From the cell containing the given text, extract its center point as (x, y) coordinate. 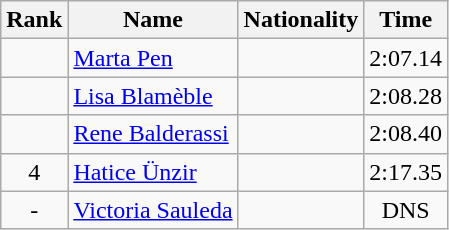
2:07.14 (406, 58)
Hatice Ünzir (153, 172)
2:17.35 (406, 172)
Marta Pen (153, 58)
Rank (34, 20)
4 (34, 172)
Name (153, 20)
Rene Balderassi (153, 134)
Time (406, 20)
2:08.28 (406, 96)
Victoria Sauleda (153, 210)
Lisa Blamèble (153, 96)
DNS (406, 210)
Nationality (301, 20)
2:08.40 (406, 134)
- (34, 210)
